Capture the cell that displays the provided text and extract its (X, Y) central coordinate. 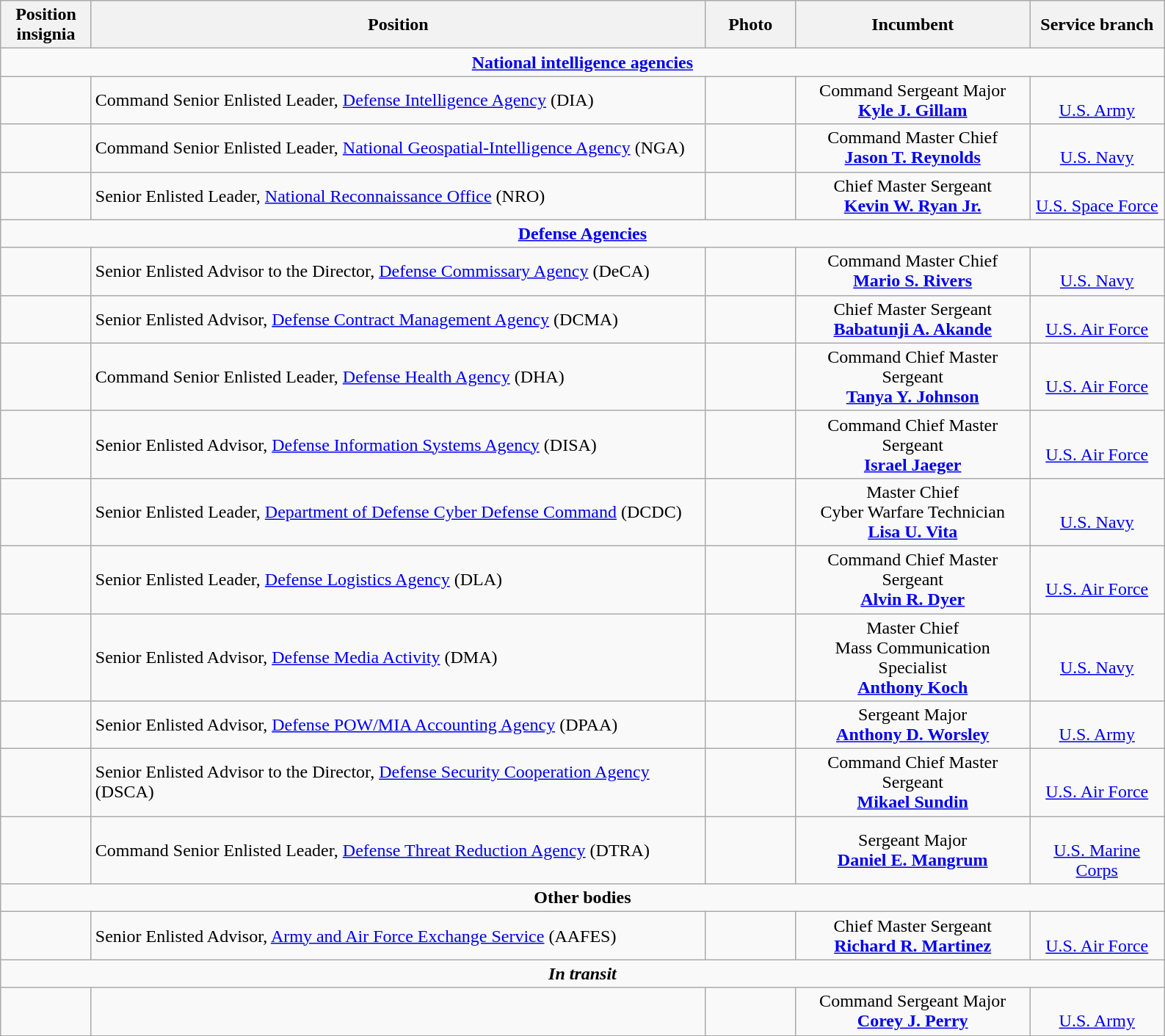
Master ChiefCyber Warfare TechnicianLisa U. Vita (913, 512)
Command Senior Enlisted Leader, Defense Health Agency (DHA) (398, 377)
Senior Enlisted Leader, Department of Defense Cyber Defense Command (DCDC) (398, 512)
Command Senior Enlisted Leader, Defense Intelligence Agency (DIA) (398, 100)
Sergeant MajorDaniel E. Mangrum (913, 850)
Senior Enlisted Advisor, Defense Contract Management Agency (DCMA) (398, 319)
Sergeant MajorAnthony D. Worsley (913, 725)
Defense Agencies (583, 233)
Position insignia (46, 25)
Service branch (1097, 25)
Chief Master SergeantRichard R. Martinez (913, 935)
Other bodies (583, 898)
Command Sergeant MajorKyle J. Gillam (913, 100)
Command Master ChiefMario S. Rivers (913, 272)
Incumbent (913, 25)
Command Chief Master SergeantIsrael Jaeger (913, 444)
Command Chief Master SergeantMikael Sundin (913, 783)
Senior Enlisted Leader, National Reconnaissance Office (NRO) (398, 195)
Command Chief Master SergeantAlvin R. Dyer (913, 579)
U.S. Space Force (1097, 195)
Chief Master SergeantKevin W. Ryan Jr. (913, 195)
Senior Enlisted Advisor to the Director, Defense Commissary Agency (DeCA) (398, 272)
Senior Enlisted Advisor, Army and Air Force Exchange Service (AAFES) (398, 935)
Senior Enlisted Leader, Defense Logistics Agency (DLA) (398, 579)
National intelligence agencies (583, 62)
Senior Enlisted Advisor, Defense Media Activity (DMA) (398, 658)
Command Senior Enlisted Leader, Defense Threat Reduction Agency (DTRA) (398, 850)
Master ChiefMass Communication SpecialistAnthony Koch (913, 658)
Senior Enlisted Advisor to the Director, Defense Security Cooperation Agency (DSCA) (398, 783)
Senior Enlisted Advisor, Defense Information Systems Agency (DISA) (398, 444)
Command Sergeant MajorCorey J. Perry (913, 1012)
Command Chief Master SergeantTanya Y. Johnson (913, 377)
In transit (583, 974)
Chief Master SergeantBabatunji A. Akande (913, 319)
Position (398, 25)
U.S. Marine Corps (1097, 850)
Command Senior Enlisted Leader, National Geospatial-Intelligence Agency (NGA) (398, 148)
Senior Enlisted Advisor, Defense POW/MIA Accounting Agency (DPAA) (398, 725)
Command Master ChiefJason T. Reynolds (913, 148)
Photo (750, 25)
